Find where the given text appears and provide that cell's center as (x, y) coordinate. 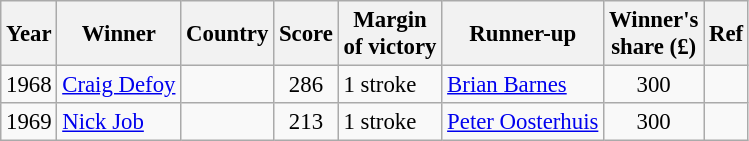
Peter Oosterhuis (523, 122)
Runner-up (523, 34)
Winner'sshare (£) (654, 34)
213 (306, 122)
1968 (29, 85)
Marginof victory (390, 34)
Year (29, 34)
Ref (726, 34)
Country (228, 34)
Craig Defoy (119, 85)
Winner (119, 34)
1969 (29, 122)
286 (306, 85)
Brian Barnes (523, 85)
Nick Job (119, 122)
Score (306, 34)
